Provide the (x, y) coordinate of the cell's center where the given text is located.  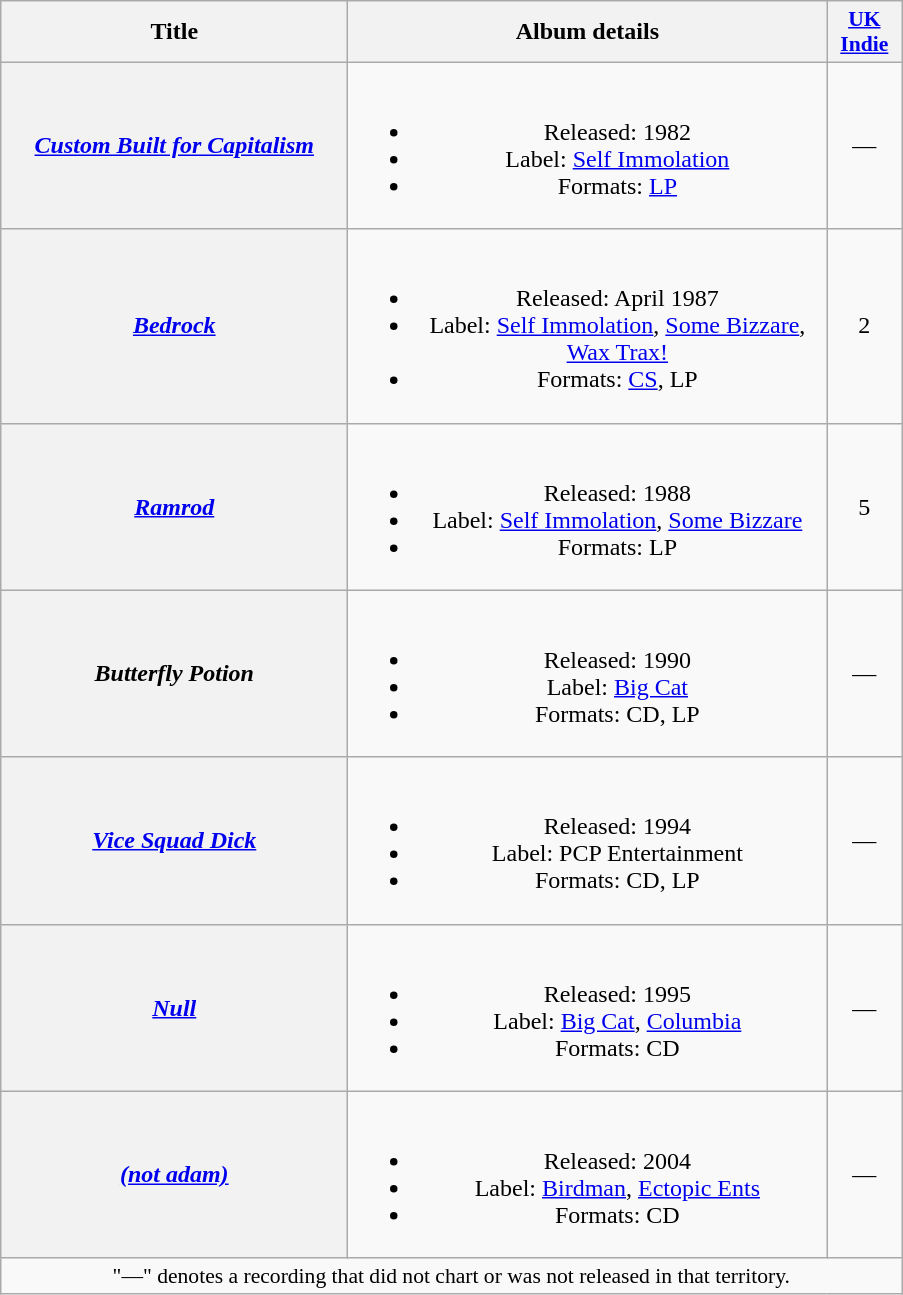
Album details (588, 32)
Released: April 1987Label: Self Immolation, Some Bizzare, Wax Trax!Formats: CS, LP (588, 326)
Released: 1990Label: Big CatFormats: CD, LP (588, 674)
"—" denotes a recording that did not chart or was not released in that territory. (452, 1276)
Released: 2004Label: Birdman, Ectopic EntsFormats: CD (588, 1174)
Released: 1982Label: Self ImmolationFormats: LP (588, 146)
Ramrod (174, 506)
5 (864, 506)
Title (174, 32)
Custom Built for Capitalism (174, 146)
UK Indie (864, 32)
Bedrock (174, 326)
(not adam) (174, 1174)
Released: 1995Label: Big Cat, ColumbiaFormats: CD (588, 1008)
Released: 1994Label: PCP EntertainmentFormats: CD, LP (588, 840)
Null (174, 1008)
2 (864, 326)
Released: 1988Label: Self Immolation, Some BizzareFormats: LP (588, 506)
Butterfly Potion (174, 674)
Vice Squad Dick (174, 840)
